Determine the [x, y] coordinate at the center of the cell enclosing the given text.  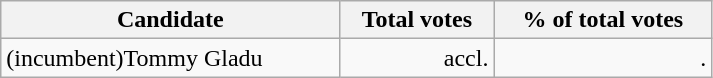
. [603, 58]
% of total votes [603, 20]
Total votes [417, 20]
(incumbent)Tommy Gladu [170, 58]
Candidate [170, 20]
accl. [417, 58]
